Output the [x, y] coordinate of the center of the cell containing the given text.  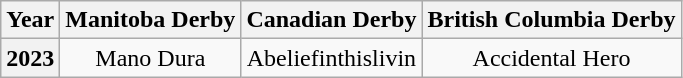
Abeliefinthislivin [332, 58]
Year [30, 20]
Accidental Hero [552, 58]
Manitoba Derby [150, 20]
2023 [30, 58]
Canadian Derby [332, 20]
Mano Dura [150, 58]
British Columbia Derby [552, 20]
